Scan for the cell matching the given text and deliver its (X, Y) coordinate at center. 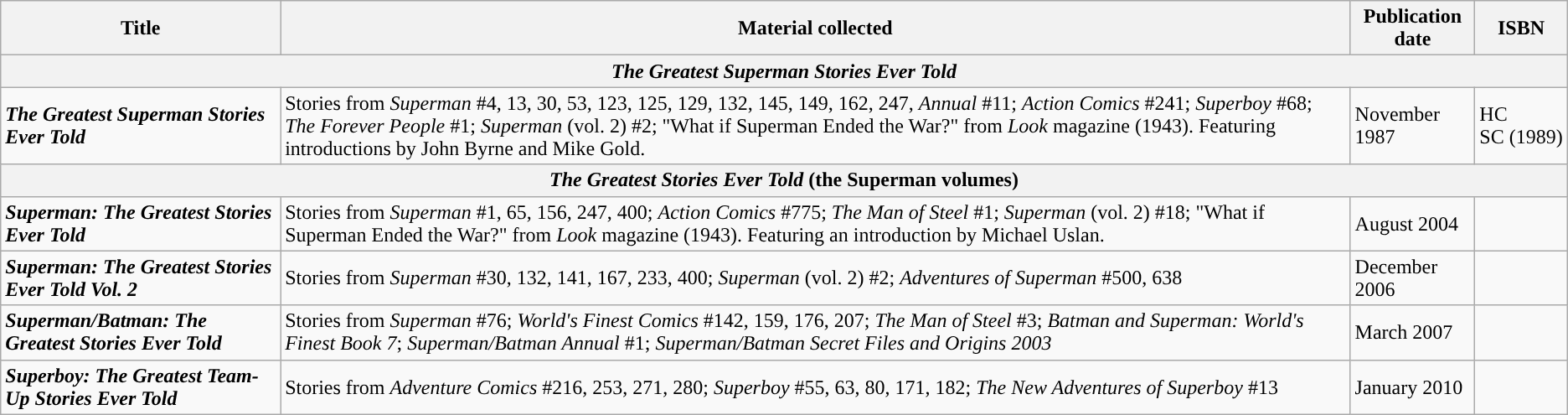
Title (141, 29)
Superman: The Greatest Stories Ever Told (141, 223)
January 2010 (1412, 387)
Superboy: The Greatest Team-Up Stories Ever Told (141, 387)
December 2006 (1412, 278)
HC SC (1989) (1521, 126)
Material collected (816, 29)
Superman: The Greatest Stories Ever Told Vol. 2 (141, 278)
March 2007 (1412, 332)
Superman/Batman: The Greatest Stories Ever Told (141, 332)
November 1987 (1412, 126)
August 2004 (1412, 223)
The Greatest Stories Ever Told (the Superman volumes) (784, 180)
ISBN (1521, 29)
Publication date (1412, 29)
Stories from Adventure Comics #216, 253, 271, 280; Superboy #55, 63, 80, 171, 182; The New Adventures of Superboy #13 (816, 387)
Stories from Superman #30, 132, 141, 167, 233, 400; Superman (vol. 2) #2; Adventures of Superman #500, 638 (816, 278)
